From the cell containing the given text, extract its center point as [x, y] coordinate. 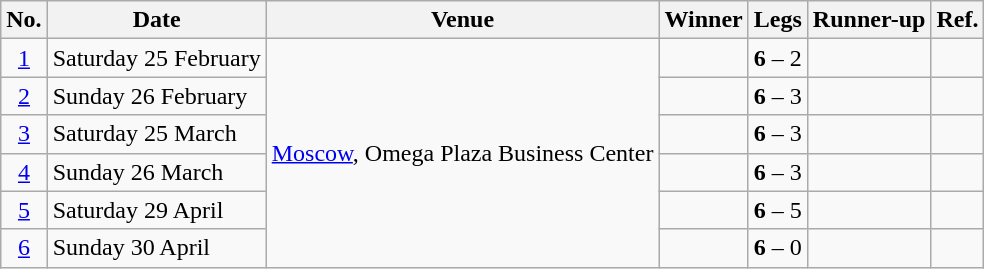
5 [24, 210]
Moscow, Omega Plaza Business Center [462, 153]
1 [24, 58]
4 [24, 172]
Saturday 25 March [156, 134]
6 – 2 [778, 58]
3 [24, 134]
Saturday 25 February [156, 58]
6 [24, 248]
6 – 0 [778, 248]
Legs [778, 20]
Sunday 26 March [156, 172]
Date [156, 20]
2 [24, 96]
Runner-up [869, 20]
Ref. [958, 20]
Saturday 29 April [156, 210]
Sunday 26 February [156, 96]
Venue [462, 20]
Winner [704, 20]
Sunday 30 April [156, 248]
No. [24, 20]
6 – 5 [778, 210]
